Capture the cell that displays the provided text and extract its (X, Y) central coordinate. 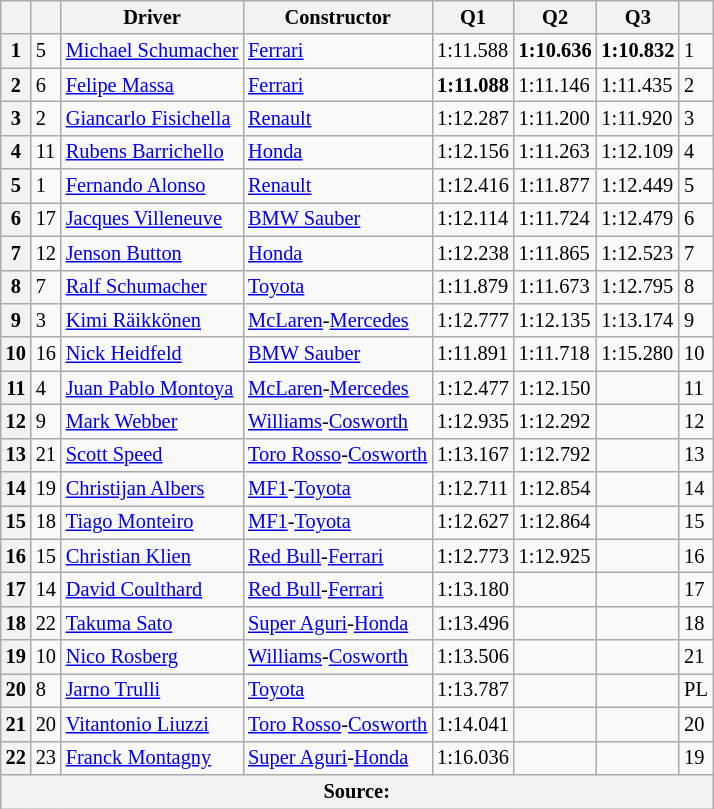
1:11.088 (473, 85)
Tiago Monteiro (152, 522)
1:12.925 (556, 556)
1:13.787 (473, 690)
Q3 (638, 17)
1:12.449 (638, 186)
23 (46, 758)
Driver (152, 17)
Jenson Button (152, 253)
Franck Montagny (152, 758)
1:11.718 (556, 354)
Christian Klien (152, 556)
1:12.795 (638, 287)
1:12.135 (556, 320)
Felipe Massa (152, 85)
1:12.292 (556, 421)
Constructor (338, 17)
1:14.041 (473, 724)
1:13.180 (473, 589)
1:12.773 (473, 556)
Rubens Barrichello (152, 152)
1:12.854 (556, 489)
Takuma Sato (152, 623)
1:11.435 (638, 85)
1:12.238 (473, 253)
1:11.263 (556, 152)
1:11.673 (556, 287)
1:16.036 (473, 758)
1:13.174 (638, 320)
David Coulthard (152, 589)
1:10.832 (638, 51)
1:11.200 (556, 118)
Q1 (473, 17)
Jarno Trulli (152, 690)
PL (696, 690)
1:12.479 (638, 219)
1:12.156 (473, 152)
1:12.287 (473, 118)
1:12.627 (473, 522)
1:11.879 (473, 287)
1:11.146 (556, 85)
1:11.865 (556, 253)
Vitantonio Liuzzi (152, 724)
Nico Rosberg (152, 657)
1:15.280 (638, 354)
Source: (357, 791)
Nick Heidfeld (152, 354)
1:12.150 (556, 388)
1:12.477 (473, 388)
Christijan Albers (152, 489)
1:10.636 (556, 51)
Mark Webber (152, 421)
1:11.891 (473, 354)
1:12.935 (473, 421)
1:12.792 (556, 455)
Juan Pablo Montoya (152, 388)
Giancarlo Fisichella (152, 118)
Scott Speed (152, 455)
1:12.114 (473, 219)
1:12.711 (473, 489)
1:11.588 (473, 51)
1:11.724 (556, 219)
1:13.506 (473, 657)
1:11.877 (556, 186)
Fernando Alonso (152, 186)
Jacques Villeneuve (152, 219)
Kimi Räikkönen (152, 320)
1:12.109 (638, 152)
1:13.167 (473, 455)
Ralf Schumacher (152, 287)
1:12.523 (638, 253)
Michael Schumacher (152, 51)
1:12.777 (473, 320)
1:12.864 (556, 522)
Q2 (556, 17)
1:11.920 (638, 118)
1:13.496 (473, 623)
1:12.416 (473, 186)
